Provide the [x, y] coordinate of the cell's center where the given text is located.  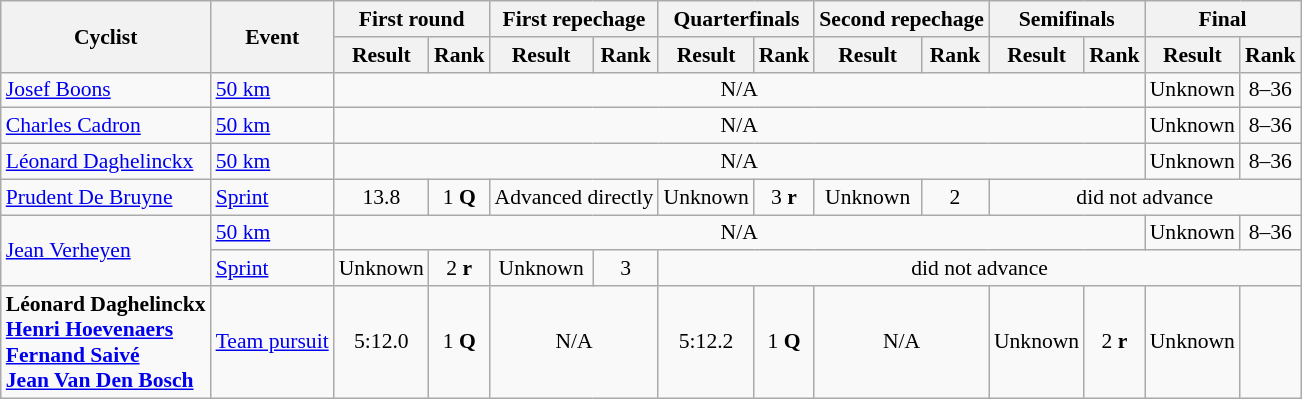
Semifinals [1067, 19]
Final [1223, 19]
Léonard Daghelinckx Henri Hoevenaers Fernand Saivé Jean Van Den Bosch [106, 342]
Jean Verheyen [106, 250]
Prudent De Bruyne [106, 197]
Josef Boons [106, 90]
5:12.2 [706, 342]
Second repechage [902, 19]
2 [955, 197]
Charles Cadron [106, 126]
Advanced directly [574, 197]
3 [626, 269]
Team pursuit [272, 342]
Event [272, 36]
First round [412, 19]
13.8 [382, 197]
Cyclist [106, 36]
5:12.0 [382, 342]
Léonard Daghelinckx [106, 162]
Quarterfinals [736, 19]
3 r [784, 197]
First repechage [574, 19]
